Locate the cell with the specified text and output its [x, y] center coordinate. 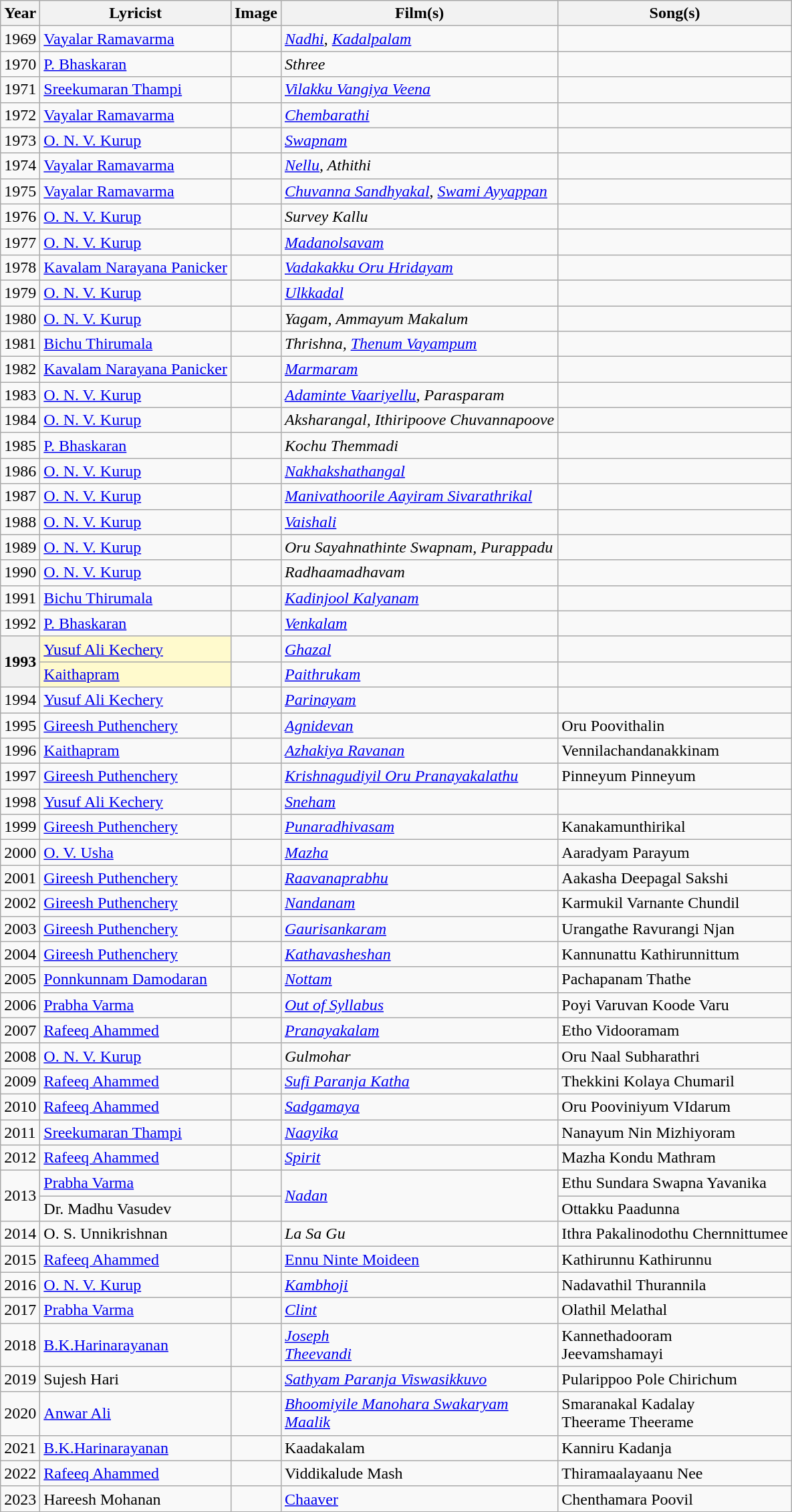
Kathavasheshan [419, 954]
Parinayam [419, 700]
1985 [20, 446]
2000 [20, 853]
Etho Vidooramam [675, 1030]
Ponnkunnam Damodaran [136, 979]
KannethadooramJeevamshamayi [675, 1344]
Swapnam [419, 140]
Azhakiya Ravanan [419, 751]
O. S. Unnikrishnan [136, 1234]
2020 [20, 1414]
2015 [20, 1259]
Sthree [419, 64]
Gulmohar [419, 1056]
1980 [20, 319]
Ulkkadal [419, 293]
1995 [20, 725]
1975 [20, 191]
1982 [20, 369]
2019 [20, 1379]
Sadgamaya [419, 1106]
Kaadakalam [419, 1448]
Pranayakalam [419, 1030]
Paithrukam [419, 674]
2010 [20, 1106]
1991 [20, 598]
Kambhoji [419, 1285]
Punaradhivasam [419, 827]
Yagam, Ammayum Makalum [419, 319]
1983 [20, 395]
La Sa Gu [419, 1234]
Vaishali [419, 522]
Kanniru Kadanja [675, 1448]
1981 [20, 344]
Urangathe Ravurangi Njan [675, 929]
Karmukil Varnante Chundil [675, 903]
Sathyam Paranja Viswasikkuvo [419, 1379]
2023 [20, 1499]
2001 [20, 878]
1971 [20, 90]
Naayika [419, 1132]
1986 [20, 471]
2014 [20, 1234]
Vennilachandanakkinam [675, 751]
Film(s) [419, 13]
1988 [20, 522]
Ithra Pakalinodothu Chernnittumee [675, 1234]
Adaminte Vaariyellu, Parasparam [419, 395]
1974 [20, 166]
1993 [20, 661]
Sneham [419, 802]
2021 [20, 1448]
Year [20, 13]
1969 [20, 39]
2002 [20, 903]
2006 [20, 1005]
Pularippoo Pole Chirichum [675, 1379]
2005 [20, 979]
Nanayum Nin Mizhiyoram [675, 1132]
Oru Poovithalin [675, 725]
1978 [20, 267]
Chembarathi [419, 115]
Bhoomiyile Manohara SwakaryamMaalik [419, 1414]
Radhaamadhavam [419, 573]
2008 [20, 1056]
1972 [20, 115]
Chuvanna Sandhyakal, Swami Ayyappan [419, 191]
Pachapanam Thathe [675, 979]
Gaurisankaram [419, 929]
Song(s) [675, 13]
Smaranakal KadalayTheerame Theerame [675, 1414]
2003 [20, 929]
Hareesh Mohanan [136, 1499]
1992 [20, 623]
2022 [20, 1473]
Aaradyam Parayum [675, 853]
Dr. Madhu Vasudev [136, 1209]
Kanakamunthirikal [675, 827]
Image [255, 13]
2007 [20, 1030]
Oru Naal Subharathri [675, 1056]
Chaaver [419, 1499]
Oru Pooviniyum VIdarum [675, 1106]
Kochu Themmadi [419, 446]
Ghazal [419, 649]
Agnidevan [419, 725]
Chenthamara Poovil [675, 1499]
Kannunattu Kathirunnittum [675, 954]
Kadinjool Kalyanam [419, 598]
Thrishna, Thenum Vayampum [419, 344]
Nakhakshathangal [419, 471]
1990 [20, 573]
1979 [20, 293]
Poyi Varuvan Koode Varu [675, 1005]
Vadakakku Oru Hridayam [419, 267]
Viddikalude Mash [419, 1473]
Spirit [419, 1158]
Mazha [419, 853]
2012 [20, 1158]
Nadavathil Thurannila [675, 1285]
1973 [20, 140]
JosephTheevandi [419, 1344]
Out of Syllabus [419, 1005]
1994 [20, 700]
2009 [20, 1081]
Survey Kallu [419, 216]
Mazha Kondu Mathram [675, 1158]
1996 [20, 751]
1989 [20, 547]
Aakasha Deepagal Sakshi [675, 878]
2011 [20, 1132]
Clint [419, 1310]
Ennu Ninte Moideen [419, 1259]
Vilakku Vangiya Veena [419, 90]
1999 [20, 827]
Nadhi, Kadalpalam [419, 39]
Olathil Melathal [675, 1310]
Anwar Ali [136, 1414]
2013 [20, 1196]
1998 [20, 802]
Krishnagudiyil Oru Pranayakalathu [419, 776]
2018 [20, 1344]
Kathirunnu Kathirunnu [675, 1259]
Nellu, Athithi [419, 166]
Manivathoorile Aayiram Sivarathrikal [419, 496]
Pinneyum Pinneyum [675, 776]
Nottam [419, 979]
Nandanam [419, 903]
1976 [20, 216]
Sufi Paranja Katha [419, 1081]
Raavanaprabhu [419, 878]
Ottakku Paadunna [675, 1209]
1977 [20, 242]
Madanolsavam [419, 242]
1984 [20, 420]
2004 [20, 954]
Thiramaalayaanu Nee [675, 1473]
Sujesh Hari [136, 1379]
Nadan [419, 1196]
Ethu Sundara Swapna Yavanika [675, 1183]
2017 [20, 1310]
Lyricist [136, 13]
Thekkini Kolaya Chumaril [675, 1081]
1970 [20, 64]
Venkalam [419, 623]
O. V. Usha [136, 853]
Marmaram [419, 369]
Aksharangal, Ithiripoove Chuvannapoove [419, 420]
Oru Sayahnathinte Swapnam, Purappadu [419, 547]
1987 [20, 496]
1997 [20, 776]
2016 [20, 1285]
